Scan for the cell matching the given text and deliver its [X, Y] coordinate at center. 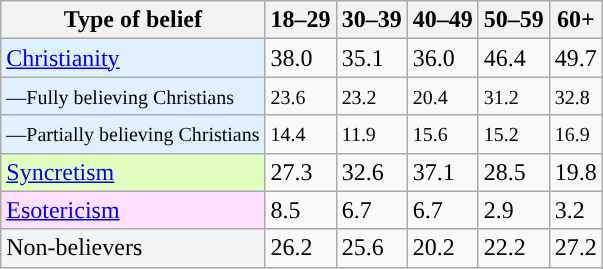
35.1 [372, 58]
19.8 [576, 172]
46.4 [514, 58]
—Fully believing Christians [133, 96]
22.2 [514, 248]
—Partially believing Christians [133, 134]
Christianity [133, 58]
3.2 [576, 210]
14.4 [300, 134]
20.2 [442, 248]
11.9 [372, 134]
20.4 [442, 96]
23.6 [300, 96]
50–59 [514, 20]
37.1 [442, 172]
40–49 [442, 20]
27.2 [576, 248]
26.2 [300, 248]
23.2 [372, 96]
Syncretism [133, 172]
Non-believers [133, 248]
49.7 [576, 58]
Esotericism [133, 210]
28.5 [514, 172]
18–29 [300, 20]
31.2 [514, 96]
27.3 [300, 172]
Type of belief [133, 20]
2.9 [514, 210]
60+ [576, 20]
15.2 [514, 134]
32.6 [372, 172]
15.6 [442, 134]
36.0 [442, 58]
30–39 [372, 20]
8.5 [300, 210]
32.8 [576, 96]
38.0 [300, 58]
16.9 [576, 134]
25.6 [372, 248]
